Provide the (X, Y) coordinate of the cell's center where the given text is located.  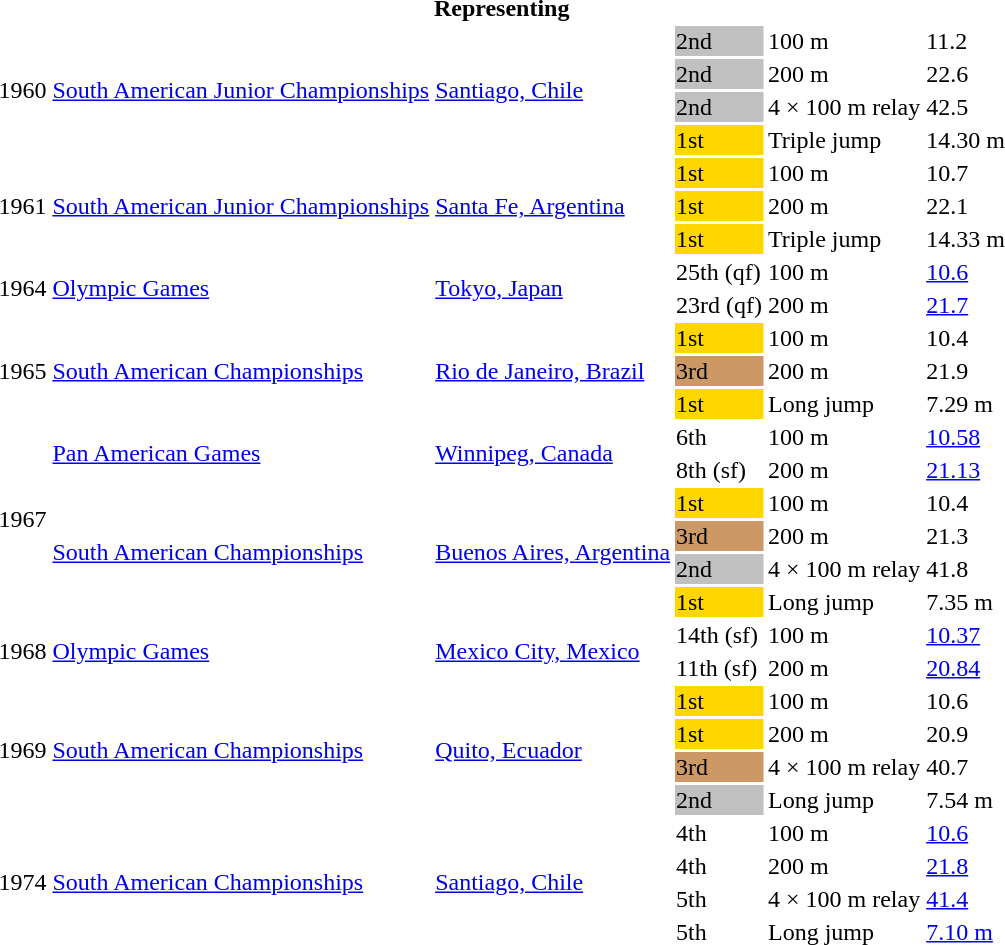
Rio de Janeiro, Brazil (553, 371)
Pan American Games (241, 454)
Santa Fe, Argentina (553, 206)
23rd (qf) (720, 305)
5th (720, 899)
Buenos Aires, Argentina (553, 552)
6th (720, 437)
Quito, Ecuador (553, 750)
25th (qf) (720, 272)
Santiago, Chile (553, 90)
8th (sf) (720, 470)
Winnipeg, Canada (553, 454)
Tokyo, Japan (553, 288)
14th (sf) (720, 635)
Mexico City, Mexico (553, 652)
11th (sf) (720, 668)
